Locate the cell with the specified text and output its (x, y) center coordinate. 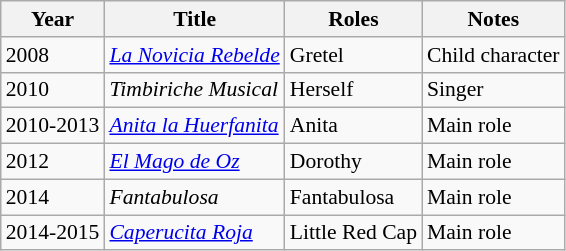
2010-2013 (53, 126)
Anita la Huerfanita (194, 126)
La Novicia Rebelde (194, 55)
Singer (494, 90)
2008 (53, 55)
Dorothy (354, 162)
Year (53, 19)
2012 (53, 162)
El Mago de Oz (194, 162)
Gretel (354, 55)
Caperucita Roja (194, 233)
Notes (494, 19)
2014-2015 (53, 233)
Roles (354, 19)
Anita (354, 126)
2014 (53, 197)
Little Red Cap (354, 233)
Timbiriche Musical (194, 90)
Child character (494, 55)
2010 (53, 90)
Title (194, 19)
Herself (354, 90)
